Identify which cell holds the provided text, then report its (x, y) central coordinate. 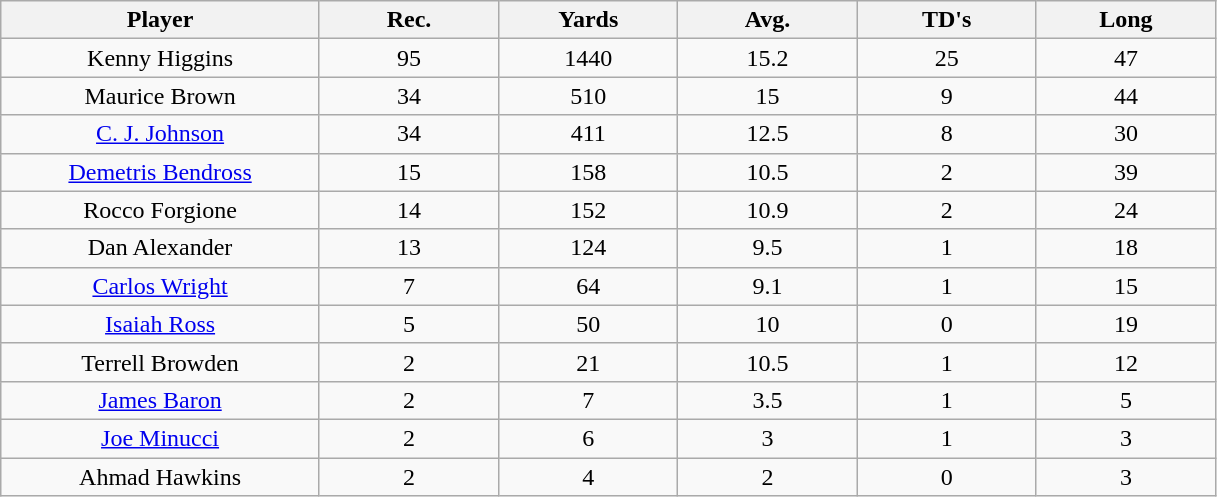
Carlos Wright (160, 286)
9.5 (768, 248)
47 (1126, 58)
10 (768, 324)
Yards (588, 20)
Terrell Browden (160, 362)
158 (588, 172)
50 (588, 324)
13 (408, 248)
124 (588, 248)
8 (946, 134)
1440 (588, 58)
C. J. Johnson (160, 134)
19 (1126, 324)
Player (160, 20)
Demetris Bendross (160, 172)
4 (588, 477)
Dan Alexander (160, 248)
39 (1126, 172)
12 (1126, 362)
18 (1126, 248)
TD's (946, 20)
Long (1126, 20)
510 (588, 96)
12.5 (768, 134)
Rocco Forgione (160, 210)
95 (408, 58)
44 (1126, 96)
14 (408, 210)
21 (588, 362)
Avg. (768, 20)
24 (1126, 210)
James Baron (160, 400)
Joe Minucci (160, 438)
Kenny Higgins (160, 58)
Isaiah Ross (160, 324)
411 (588, 134)
10.9 (768, 210)
25 (946, 58)
Maurice Brown (160, 96)
Ahmad Hawkins (160, 477)
15.2 (768, 58)
9.1 (768, 286)
6 (588, 438)
Rec. (408, 20)
64 (588, 286)
9 (946, 96)
152 (588, 210)
3.5 (768, 400)
30 (1126, 134)
